Pinpoint the cell where the given text exists, returning its [x, y] midpoint coordinate. 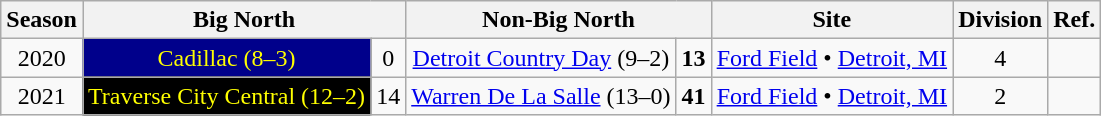
Division [1000, 20]
Site [832, 20]
Traverse City Central (12–2) [226, 96]
13 [694, 58]
Detroit Country Day (9–2) [541, 58]
2 [1000, 96]
Warren De La Salle (13–0) [541, 96]
4 [1000, 58]
Season [42, 20]
0 [388, 58]
Ref. [1074, 20]
41 [694, 96]
Big North [244, 20]
14 [388, 96]
2021 [42, 96]
2020 [42, 58]
Non-Big North [558, 20]
Cadillac (8–3) [226, 58]
